Capture the cell that displays the provided text and extract its [x, y] central coordinate. 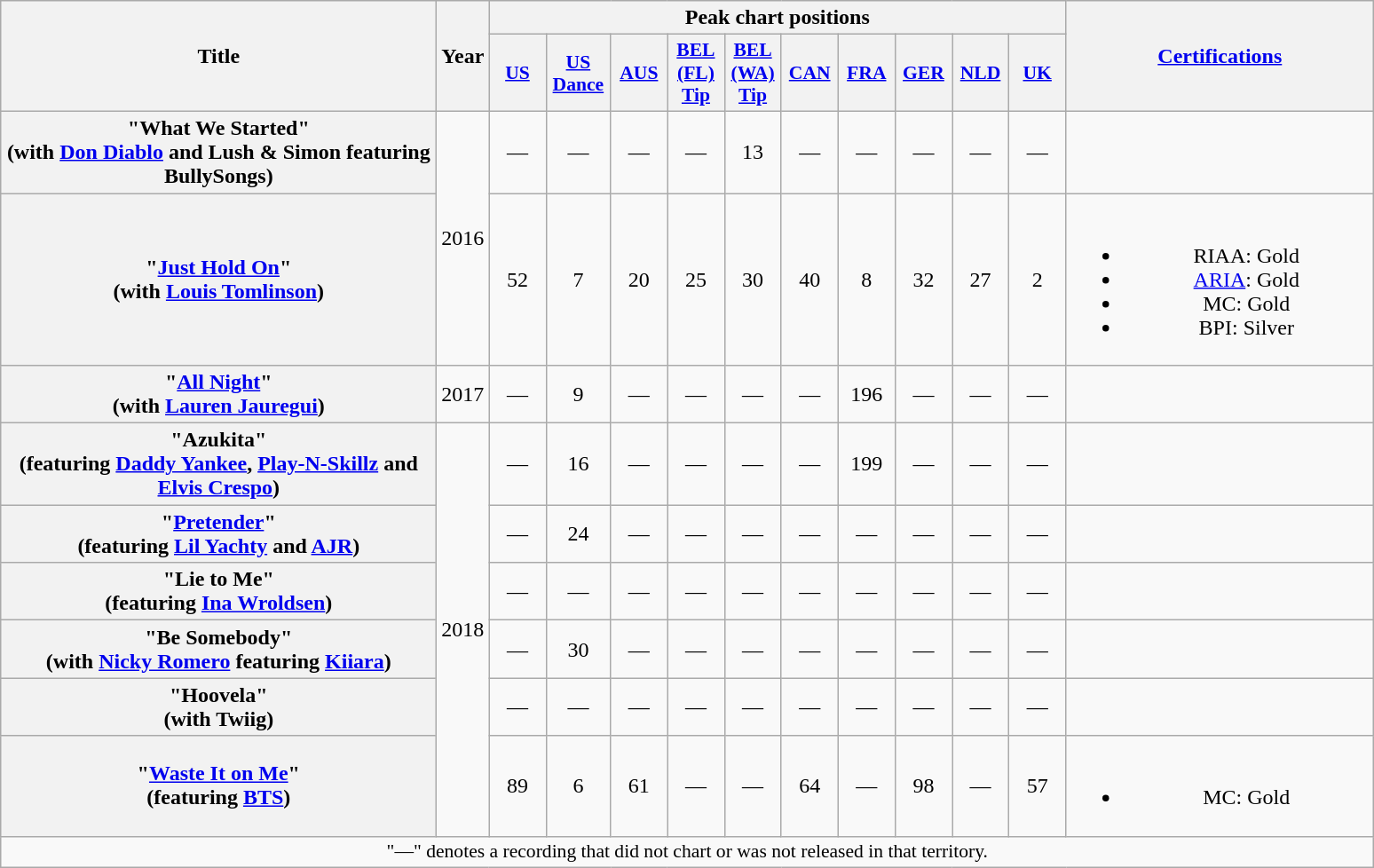
32 [923, 280]
BEL(WA)Tip [753, 73]
2018 [463, 630]
9 [579, 394]
52 [517, 280]
US [517, 73]
16 [579, 464]
"Waste It on Me" (featuring BTS) [218, 786]
13 [753, 152]
FRA [866, 73]
UK [1038, 73]
199 [866, 464]
98 [923, 786]
25 [696, 280]
57 [1038, 786]
Peak chart positions [778, 18]
"Just Hold On" (with Louis Tomlinson) [218, 280]
8 [866, 280]
USDance [579, 73]
"Pretender" (featuring Lil Yachty and AJR) [218, 534]
GER [923, 73]
AUS [639, 73]
MC: Gold [1220, 786]
RIAA: GoldARIA: GoldMC: GoldBPI: Silver [1220, 280]
2 [1038, 280]
"Lie to Me" (featuring Ina Wroldsen) [218, 591]
CAN [809, 73]
24 [579, 534]
40 [809, 280]
"Be Somebody" (with Nicky Romero featuring Kiiara) [218, 650]
"All Night" (with Lauren Jauregui) [218, 394]
7 [579, 280]
89 [517, 786]
64 [809, 786]
"What We Started"(with Don Diablo and Lush & Simon featuring BullySongs) [218, 152]
20 [639, 280]
2016 [463, 238]
Year [463, 57]
"—" denotes a recording that did not chart or was not released in that territory. [687, 852]
"Azukita" (featuring Daddy Yankee, Play-N-Skillz and Elvis Crespo) [218, 464]
"Hoovela" (with Twiig) [218, 706]
Title [218, 57]
61 [639, 786]
Certifications [1220, 57]
BEL(FL)Tip [696, 73]
NLD [980, 73]
27 [980, 280]
6 [579, 786]
196 [866, 394]
2017 [463, 394]
